Locate the cell with the specified text and output its (X, Y) center coordinate. 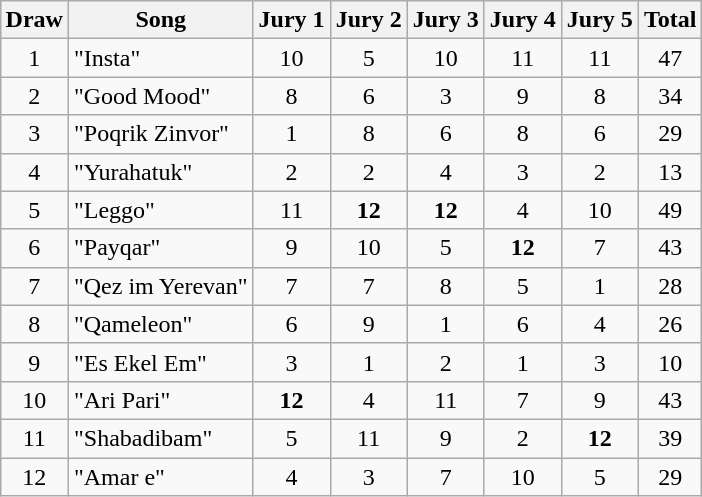
Jury 5 (600, 20)
"Ari Pari" (160, 400)
"Yurahatuk" (160, 172)
47 (670, 58)
"Qez im Yerevan" (160, 286)
Total (670, 20)
28 (670, 286)
"Qameleon" (160, 324)
"Leggo" (160, 210)
"Amar e" (160, 477)
"Shabadibam" (160, 438)
13 (670, 172)
Jury 2 (368, 20)
"Payqar" (160, 248)
"Es Ekel Em" (160, 362)
49 (670, 210)
26 (670, 324)
Jury 4 (522, 20)
"Insta" (160, 58)
34 (670, 96)
39 (670, 438)
Jury 3 (446, 20)
"Good Mood" (160, 96)
Song (160, 20)
Jury 1 (292, 20)
Draw (34, 20)
"Poqrik Zinvor" (160, 134)
